Extract the (x, y) coordinate from the center of the cell holding the provided text.  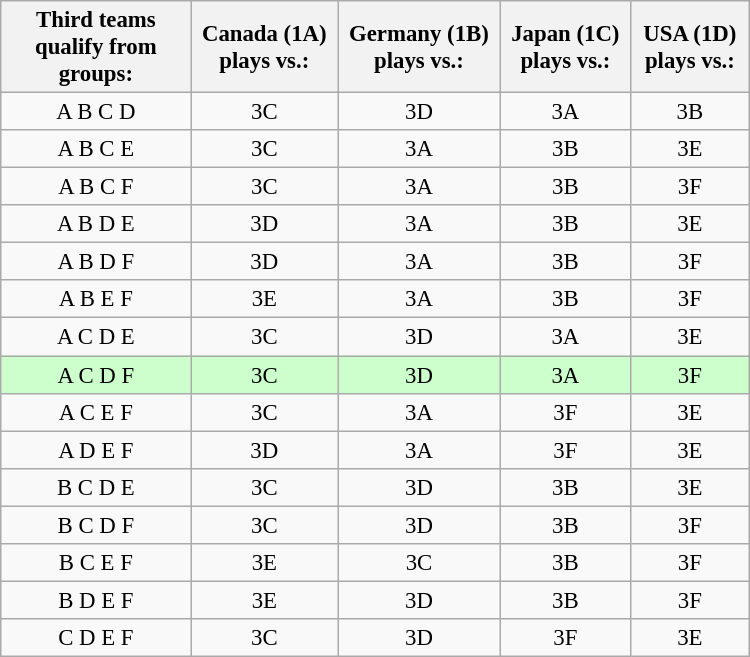
C D E F (96, 638)
B C D E (96, 487)
Canada (1A) plays vs.: (264, 47)
B D E F (96, 600)
Third teams qualify from groups: (96, 47)
A B D F (96, 262)
Germany (1B) plays vs.: (420, 47)
USA (1D) plays vs.: (690, 47)
A C D F (96, 375)
A B C E (96, 149)
A D E F (96, 450)
Japan (1C) plays vs.: (565, 47)
B C D F (96, 525)
A B E F (96, 299)
A B C F (96, 187)
A C E F (96, 412)
B C E F (96, 563)
A B C D (96, 112)
A C D E (96, 337)
A B D E (96, 224)
